Locate the cell with the specified text and output its [X, Y] center coordinate. 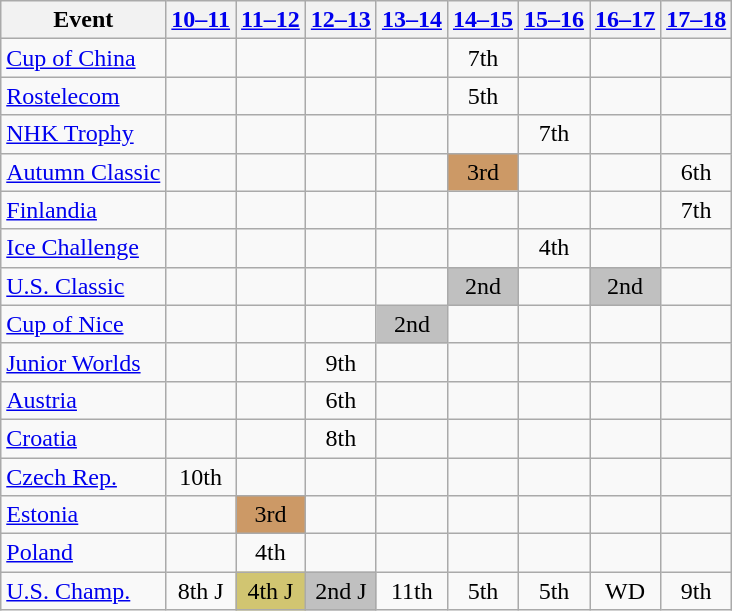
Czech Rep. [84, 477]
11–12 [271, 20]
Rostelecom [84, 96]
10–11 [201, 20]
8th J [201, 591]
Finlandia [84, 210]
WD [626, 591]
Austria [84, 400]
Cup of Nice [84, 324]
Junior Worlds [84, 362]
14–15 [482, 20]
4th J [271, 591]
Autumn Classic [84, 172]
U.S. Champ. [84, 591]
Cup of China [84, 58]
Event [84, 20]
U.S. Classic [84, 286]
11th [412, 591]
NHK Trophy [84, 134]
16–17 [626, 20]
2nd J [340, 591]
12–13 [340, 20]
8th [340, 438]
13–14 [412, 20]
10th [201, 477]
Croatia [84, 438]
17–18 [696, 20]
Ice Challenge [84, 248]
Poland [84, 553]
15–16 [554, 20]
Estonia [84, 515]
